For the text-containing cell, return its midpoint in (X, Y) coordinate format. 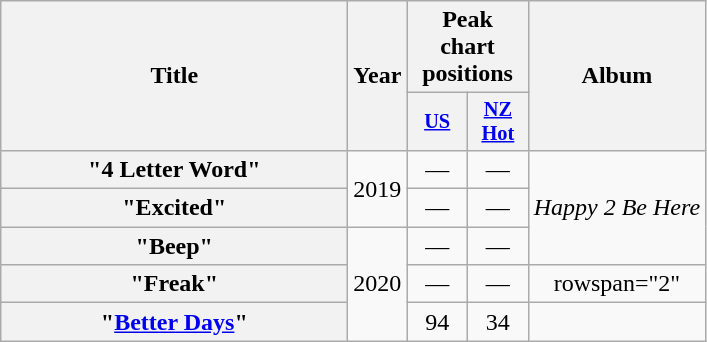
"Excited" (174, 208)
Title (174, 76)
"4 Letter Word" (174, 169)
2019 (378, 188)
2020 (378, 284)
Album (616, 76)
Year (378, 76)
NZHot (498, 122)
rowspan="2" (616, 284)
"Beep" (174, 246)
34 (498, 322)
Peak chart positions (468, 47)
Happy 2 Be Here (616, 207)
US (438, 122)
"Freak" (174, 284)
94 (438, 322)
"Better Days" (174, 322)
